Identify which cell holds the provided text, then report its [x, y] central coordinate. 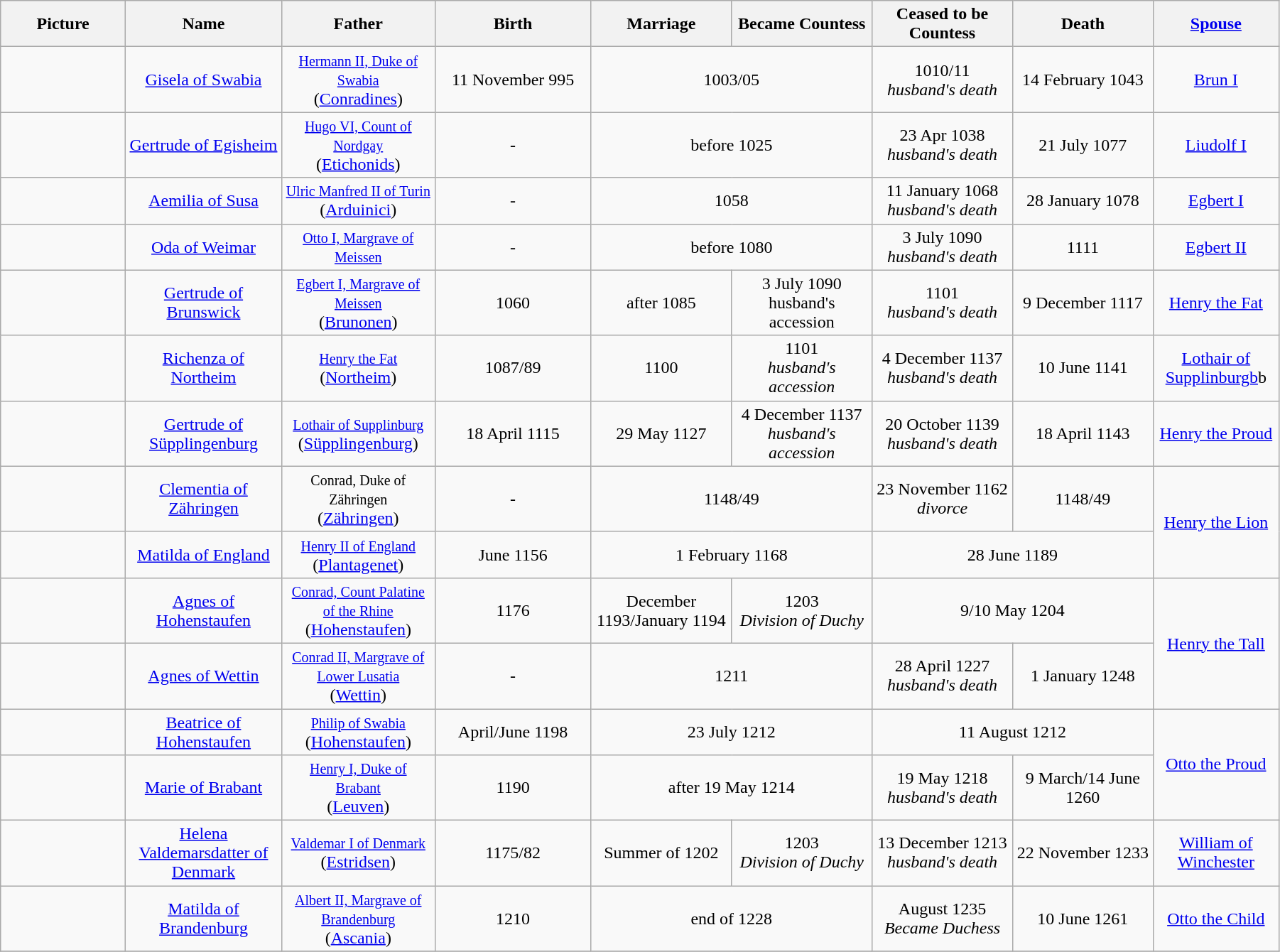
Lothair of Supplinburg(Süpplingenburg) [358, 433]
Henry the Proud [1216, 433]
1190 [513, 788]
April/June 1198 [513, 732]
Hermann II, Duke of Swabia(Conradines) [358, 80]
Gertrude of Brunswick [204, 303]
August 1235Became Duchess [943, 919]
after 19 May 1214 [732, 788]
3 July 1090husband's death [943, 247]
1100 [661, 368]
before 1080 [732, 247]
after 1085 [661, 303]
29 May 1127 [661, 433]
Oda of Weimar [204, 247]
Father [358, 24]
Ulric Manfred II of Turin(Arduinici) [358, 200]
1176 [513, 610]
June 1156 [513, 554]
18 April 1143 [1083, 433]
1211 [732, 676]
9 March/14 June 1260 [1083, 788]
Matilda of England [204, 554]
4 December 1137husband's death [943, 368]
20 October 1139husband's death [943, 433]
28 April 1227husband's death [943, 676]
Clementia of Zähringen [204, 499]
11 November 995 [513, 80]
Gertrude of Süpplingenburg [204, 433]
Conrad II, Margrave of Lower Lusatia(Wettin) [358, 676]
Marie of Brabant [204, 788]
Name [204, 24]
Matilda of Brandenburg [204, 919]
Henry the Fat [1216, 303]
Henry the Tall [1216, 643]
Agnes of Hohenstaufen [204, 610]
4 December 1137husband's accession [802, 433]
11 August 1212 [1013, 732]
Helena Valdemarsdatter of Denmark [204, 853]
Valdemar I of Denmark(Estridsen) [358, 853]
Death [1083, 24]
Liudolf I [1216, 145]
December 1193/January 1194 [661, 610]
1101husband's death [943, 303]
Henry II of England(Plantagenet) [358, 554]
9 December 1117 [1083, 303]
end of 1228 [732, 919]
1087/89 [513, 368]
Aemilia of Susa [204, 200]
Became Countess [802, 24]
18 April 1115 [513, 433]
Conrad, Duke of Zähringen(Zähringen) [358, 499]
Gertrude of Egisheim [204, 145]
Gisela of Swabia [204, 80]
Egbert I, Margrave of Meissen(Brunonen) [358, 303]
William of Winchester [1216, 853]
1003/05 [732, 80]
Otto the Proud [1216, 764]
1175/82 [513, 853]
1010/11husband's death [943, 80]
1 January 1248 [1083, 676]
before 1025 [732, 145]
Egbert I [1216, 200]
Richenza of Northeim [204, 368]
Albert II, Margrave of Brandenburg(Ascania) [358, 919]
Brun I [1216, 80]
1060 [513, 303]
Henry the Lion [1216, 521]
Picture [63, 24]
Hugo VI, Count of Nordgay(Etichonids) [358, 145]
9/10 May 1204 [1013, 610]
28 January 1078 [1083, 200]
Agnes of Wettin [204, 676]
23 November 1162divorce [943, 499]
Henry I, Duke of Brabant(Leuven) [358, 788]
Egbert II [1216, 247]
19 May 1218husband's death [943, 788]
Philip of Swabia(Hohenstaufen) [358, 732]
14 February 1043 [1083, 80]
Birth [513, 24]
3 July 1090husband's accession [802, 303]
1111 [1083, 247]
Otto I, Margrave of Meissen [358, 247]
23 July 1212 [732, 732]
Conrad, Count Palatine of the Rhine(Hohenstaufen) [358, 610]
Summer of 1202 [661, 853]
Henry the Fat(Northeim) [358, 368]
Otto the Child [1216, 919]
11 January 1068husband's death [943, 200]
1 February 1168 [732, 554]
Beatrice of Hohenstaufen [204, 732]
10 June 1261 [1083, 919]
1101husband's accession [802, 368]
Lothair of Supplinburgbb [1216, 368]
22 November 1233 [1083, 853]
10 June 1141 [1083, 368]
23 Apr 1038husband's death [943, 145]
13 December 1213husband's death [943, 853]
28 June 1189 [1013, 554]
1210 [513, 919]
Spouse [1216, 24]
21 July 1077 [1083, 145]
1058 [732, 200]
Marriage [661, 24]
Ceased to be Countess [943, 24]
